Locate the cell with the specified text and output its (x, y) center coordinate. 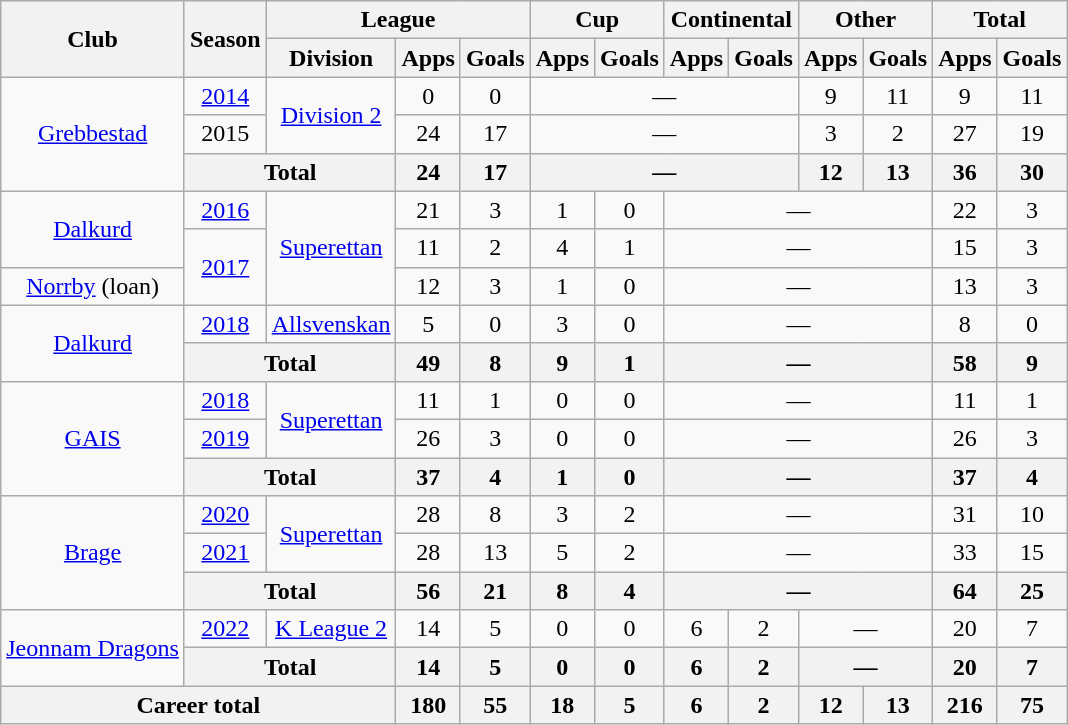
22 (965, 210)
49 (428, 362)
Norrby (loan) (93, 286)
2022 (225, 629)
GAIS (93, 438)
Division 2 (331, 115)
36 (965, 172)
33 (965, 553)
19 (1032, 134)
2021 (225, 553)
Division (331, 58)
Grebbestad (93, 134)
K League 2 (331, 629)
Continental (731, 20)
Cup (597, 20)
31 (965, 515)
2019 (225, 438)
180 (428, 705)
2015 (225, 134)
18 (562, 705)
Other (865, 20)
Brage (93, 553)
2014 (225, 96)
2017 (225, 267)
2020 (225, 515)
2016 (225, 210)
Career total (198, 705)
25 (1032, 591)
League (398, 20)
56 (428, 591)
Jeonnam Dragons (93, 648)
Club (93, 39)
30 (1032, 172)
55 (495, 705)
27 (965, 134)
10 (1032, 515)
58 (965, 362)
75 (1032, 705)
64 (965, 591)
Allsvenskan (331, 324)
Season (225, 39)
216 (965, 705)
